Scan for the cell matching the given text and deliver its [X, Y] coordinate at center. 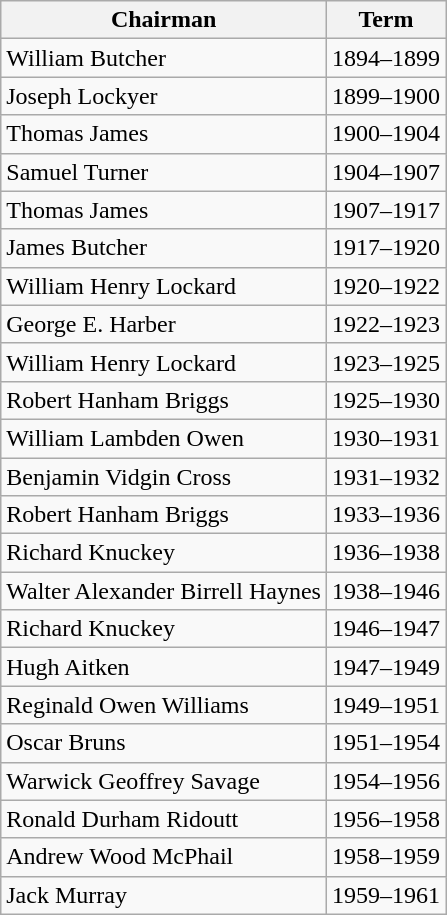
Chairman [164, 20]
1946–1947 [386, 629]
Reginald Owen Williams [164, 705]
1951–1954 [386, 743]
1931–1932 [386, 477]
1947–1949 [386, 667]
Andrew Wood McPhail [164, 857]
James Butcher [164, 248]
Samuel Turner [164, 172]
Jack Murray [164, 895]
Oscar Bruns [164, 743]
William Butcher [164, 58]
1958–1959 [386, 857]
1956–1958 [386, 819]
Hugh Aitken [164, 667]
1904–1907 [386, 172]
Ronald Durham Ridoutt [164, 819]
Benjamin Vidgin Cross [164, 477]
1900–1904 [386, 134]
1925–1930 [386, 400]
William Lambden Owen [164, 438]
1907–1917 [386, 210]
Term [386, 20]
1933–1936 [386, 515]
1938–1946 [386, 591]
1936–1938 [386, 553]
George E. Harber [164, 324]
1894–1899 [386, 58]
1954–1956 [386, 781]
1930–1931 [386, 438]
1917–1920 [386, 248]
1949–1951 [386, 705]
Warwick Geoffrey Savage [164, 781]
1899–1900 [386, 96]
1959–1961 [386, 895]
1922–1923 [386, 324]
1923–1925 [386, 362]
1920–1922 [386, 286]
Joseph Lockyer [164, 96]
Walter Alexander Birrell Haynes [164, 591]
